Capture the cell that displays the provided text and extract its (x, y) central coordinate. 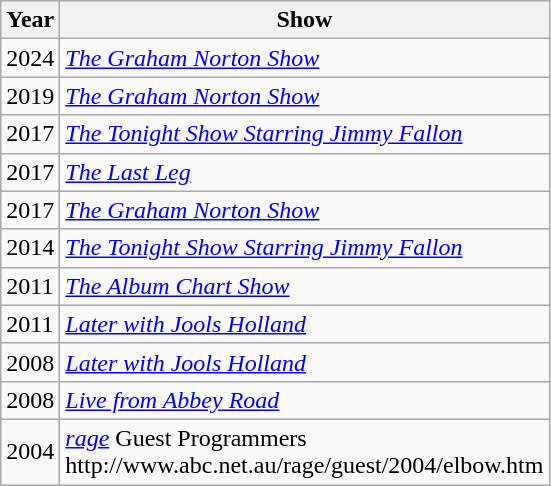
The Album Chart Show (304, 286)
Live from Abbey Road (304, 400)
2014 (30, 248)
Show (304, 20)
rage Guest Programmershttp://www.abc.net.au/rage/guest/2004/elbow.htm (304, 452)
The Last Leg (304, 172)
Year (30, 20)
2004 (30, 452)
2024 (30, 58)
2019 (30, 96)
